Locate the cell with the specified text and output its [x, y] center coordinate. 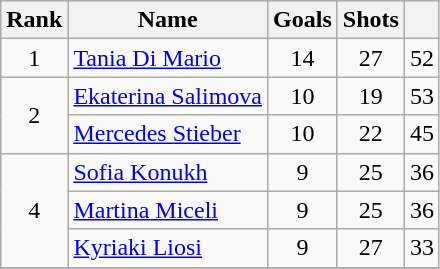
52 [422, 58]
Martina Miceli [168, 210]
14 [303, 58]
1 [34, 58]
Mercedes Stieber [168, 134]
Goals [303, 20]
33 [422, 248]
45 [422, 134]
22 [370, 134]
Sofia Konukh [168, 172]
Shots [370, 20]
Ekaterina Salimova [168, 96]
4 [34, 210]
Name [168, 20]
19 [370, 96]
2 [34, 115]
53 [422, 96]
Kyriaki Liosi [168, 248]
Tania Di Mario [168, 58]
Rank [34, 20]
